Capture the cell that displays the provided text and extract its (X, Y) central coordinate. 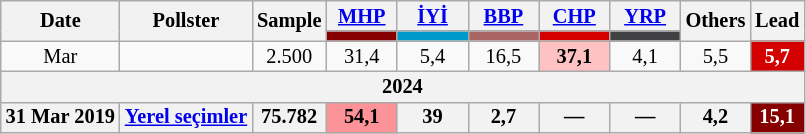
2.500 (289, 56)
Yerel seçimler (186, 118)
Lead (777, 20)
YRP (646, 16)
39 (432, 118)
31,4 (362, 56)
MHP (362, 16)
Mar (60, 56)
2,7 (504, 118)
2024 (402, 86)
54,1 (362, 118)
Sample (289, 20)
31 Mar 2019 (60, 118)
4,2 (716, 118)
15,1 (777, 118)
İYİ (432, 16)
4,1 (646, 56)
16,5 (504, 56)
5,7 (777, 56)
CHP (574, 16)
5,5 (716, 56)
Pollster (186, 20)
75.782 (289, 118)
5,4 (432, 56)
Others (716, 20)
Date (60, 20)
37,1 (574, 56)
BBP (504, 16)
